Capture the cell that displays the provided text and extract its (x, y) central coordinate. 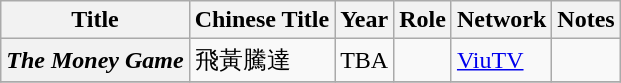
Chinese Title (262, 20)
Notes (586, 20)
TBA (364, 60)
The Money Game (95, 60)
Title (95, 20)
Year (364, 20)
Role (423, 20)
ViuTV (501, 60)
Network (501, 20)
飛黃騰達 (262, 60)
